Find where the given text appears and provide that cell's center as (X, Y) coordinate. 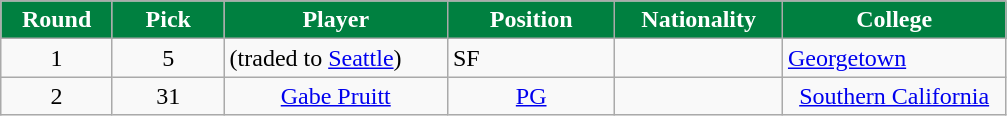
Round (57, 20)
1 (57, 58)
5 (168, 58)
Southern California (894, 96)
Position (531, 20)
Gabe Pruitt (336, 96)
College (894, 20)
31 (168, 96)
PG (531, 96)
Georgetown (894, 58)
Player (336, 20)
2 (57, 96)
Nationality (699, 20)
Pick (168, 20)
SF (531, 58)
(traded to Seattle) (336, 58)
